From the cell containing the given text, extract its center point as (X, Y) coordinate. 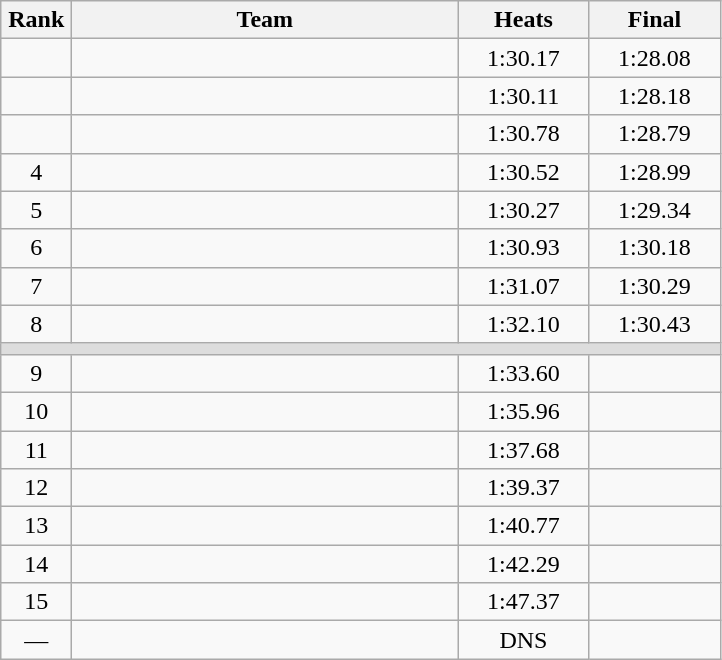
1:30.78 (524, 134)
1:30.17 (524, 58)
1:30.52 (524, 172)
1:28.08 (654, 58)
7 (36, 286)
1:32.10 (524, 324)
14 (36, 564)
1:30.43 (654, 324)
4 (36, 172)
1:28.79 (654, 134)
1:28.18 (654, 96)
8 (36, 324)
1:33.60 (524, 373)
15 (36, 602)
1:30.18 (654, 248)
5 (36, 210)
Heats (524, 20)
1:28.99 (654, 172)
1:35.96 (524, 411)
Team (265, 20)
6 (36, 248)
1:31.07 (524, 286)
9 (36, 373)
1:39.37 (524, 488)
1:30.93 (524, 248)
1:30.11 (524, 96)
10 (36, 411)
1:37.68 (524, 449)
1:30.29 (654, 286)
DNS (524, 640)
11 (36, 449)
1:29.34 (654, 210)
Rank (36, 20)
1:30.27 (524, 210)
1:40.77 (524, 526)
Final (654, 20)
1:47.37 (524, 602)
— (36, 640)
13 (36, 526)
12 (36, 488)
1:42.29 (524, 564)
